Find where the given text appears and provide that cell's center as [x, y] coordinate. 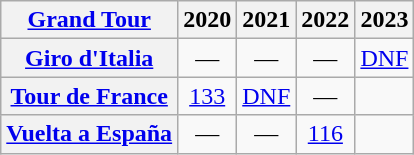
Vuelta a España [90, 134]
133 [208, 96]
116 [326, 134]
2023 [384, 20]
2021 [266, 20]
Tour de France [90, 96]
Grand Tour [90, 20]
Giro d'Italia [90, 58]
2020 [208, 20]
2022 [326, 20]
